Return the [x, y] coordinate for the center point of the cell that contains the specified text.  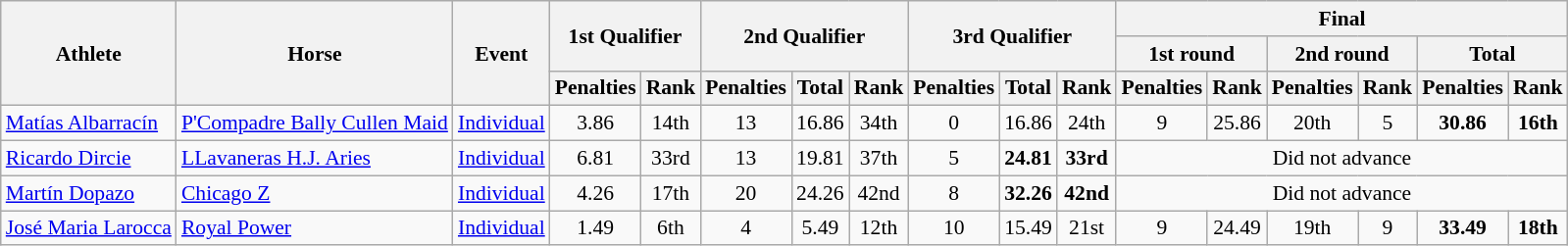
25.86 [1238, 123]
2nd round [1341, 54]
33.49 [1463, 228]
14th [671, 123]
Ricardo Dircie [88, 159]
Athlete [88, 53]
37th [879, 159]
24.81 [1028, 159]
Chicago Z [315, 193]
4.26 [596, 193]
10 [953, 228]
P'Compadre Bally Cullen Maid [315, 123]
Final [1341, 19]
LLavaneras H.J. Aries [315, 159]
20 [745, 193]
30.86 [1463, 123]
24.49 [1238, 228]
3.86 [596, 123]
Royal Power [315, 228]
34th [879, 123]
21st [1087, 228]
Horse [315, 53]
2nd Qualifier [804, 35]
32.26 [1028, 193]
1st round [1190, 54]
0 [953, 123]
15.49 [1028, 228]
6th [671, 228]
1st Qualifier [626, 35]
4 [745, 228]
20th [1312, 123]
19.81 [820, 159]
Event [502, 53]
José Maria Larocca [88, 228]
18th [1538, 228]
Martín Dopazo [88, 193]
17th [671, 193]
Matías Albarracín [88, 123]
16th [1538, 123]
3rd Qualifier [1012, 35]
8 [953, 193]
12th [879, 228]
6.81 [596, 159]
5.49 [820, 228]
24.26 [820, 193]
24th [1087, 123]
1.49 [596, 228]
19th [1312, 228]
